Capture the cell that displays the provided text and extract its (x, y) central coordinate. 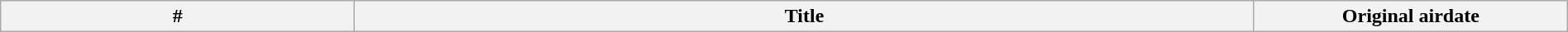
Original airdate (1411, 16)
# (178, 16)
Title (805, 16)
